Return the (X, Y) coordinate for the center point of the cell that contains the specified text.  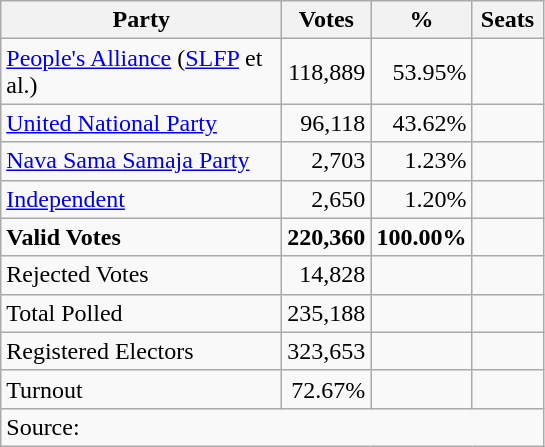
96,118 (326, 123)
Valid Votes (142, 237)
2,650 (326, 199)
235,188 (326, 313)
220,360 (326, 237)
People's Alliance (SLFP et al.) (142, 72)
323,653 (326, 351)
118,889 (326, 72)
2,703 (326, 161)
% (422, 20)
1.20% (422, 199)
Independent (142, 199)
43.62% (422, 123)
Rejected Votes (142, 275)
Votes (326, 20)
Total Polled (142, 313)
72.67% (326, 389)
Source: (272, 427)
14,828 (326, 275)
Registered Electors (142, 351)
1.23% (422, 161)
53.95% (422, 72)
Party (142, 20)
Nava Sama Samaja Party (142, 161)
Turnout (142, 389)
United National Party (142, 123)
Seats (508, 20)
100.00% (422, 237)
